Pinpoint the cell where the given text exists, returning its [X, Y] midpoint coordinate. 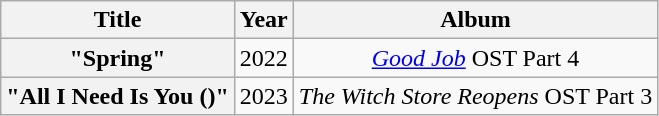
Good Job OST Part 4 [475, 58]
The Witch Store Reopens OST Part 3 [475, 96]
2022 [264, 58]
"Spring" [118, 58]
Title [118, 20]
Album [475, 20]
2023 [264, 96]
"All I Need Is You ()" [118, 96]
Year [264, 20]
